Return the (x, y) coordinate for the center point of the cell that contains the specified text.  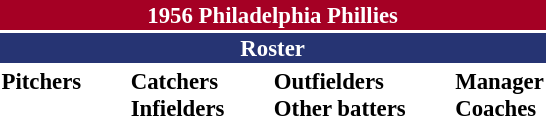
Roster (272, 48)
1956 Philadelphia Phillies (272, 15)
